Capture the cell that displays the provided text and extract its (X, Y) central coordinate. 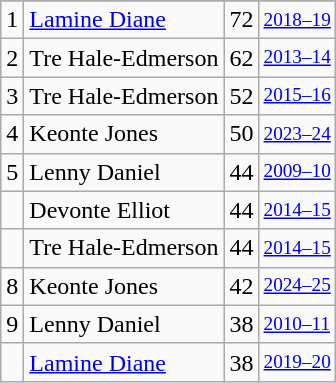
1 (12, 20)
72 (242, 20)
52 (242, 96)
2019–20 (297, 362)
3 (12, 96)
2024–25 (297, 286)
8 (12, 286)
2009–10 (297, 172)
2013–14 (297, 58)
Devonte Elliot (124, 210)
2018–19 (297, 20)
2015–16 (297, 96)
2 (12, 58)
9 (12, 324)
62 (242, 58)
5 (12, 172)
42 (242, 286)
2023–24 (297, 134)
2010–11 (297, 324)
50 (242, 134)
4 (12, 134)
